Locate the cell with the specified text and output its (x, y) center coordinate. 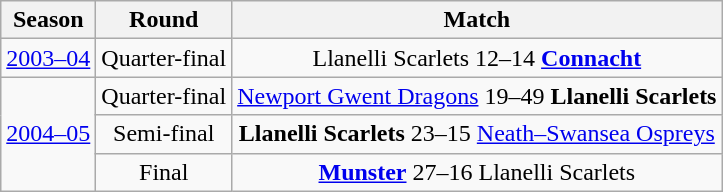
Final (164, 172)
Round (164, 20)
Season (48, 20)
Newport Gwent Dragons 19–49 Llanelli Scarlets (477, 96)
Munster 27–16 Llanelli Scarlets (477, 172)
2003–04 (48, 58)
Llanelli Scarlets 23–15 Neath–Swansea Ospreys (477, 134)
Match (477, 20)
Llanelli Scarlets 12–14 Connacht (477, 58)
2004–05 (48, 134)
Semi-final (164, 134)
